Detect which cell encompasses the target text, then output its [x, y] center coordinate. 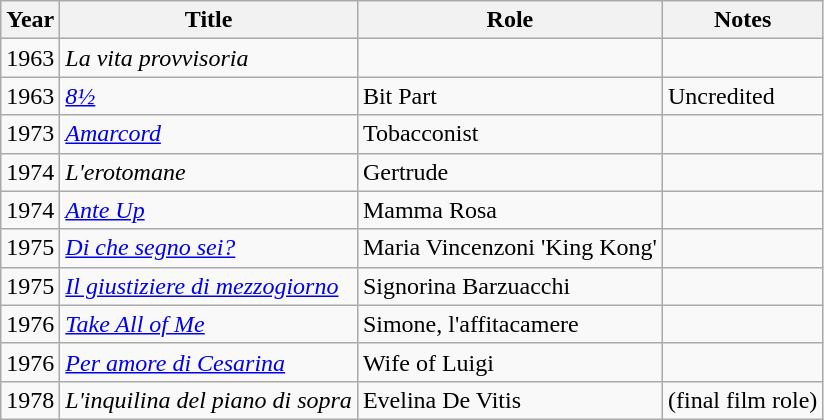
Simone, l'affitacamere [510, 324]
1973 [30, 134]
Signorina Barzuacchi [510, 286]
Maria Vincenzoni 'King Kong' [510, 248]
Year [30, 20]
Il giustiziere di mezzogiorno [209, 286]
Amarcord [209, 134]
Evelina De Vitis [510, 400]
Tobacconist [510, 134]
La vita provvisoria [209, 58]
Wife of Luigi [510, 362]
L'inquilina del piano di sopra [209, 400]
1978 [30, 400]
Mamma Rosa [510, 210]
Uncredited [742, 96]
Notes [742, 20]
Gertrude [510, 172]
L'erotomane [209, 172]
Take All of Me [209, 324]
(final film role) [742, 400]
Role [510, 20]
Bit Part [510, 96]
Title [209, 20]
8½ [209, 96]
Di che segno sei? [209, 248]
Ante Up [209, 210]
Per amore di Cesarina [209, 362]
